Scan for the cell matching the given text and deliver its [X, Y] coordinate at center. 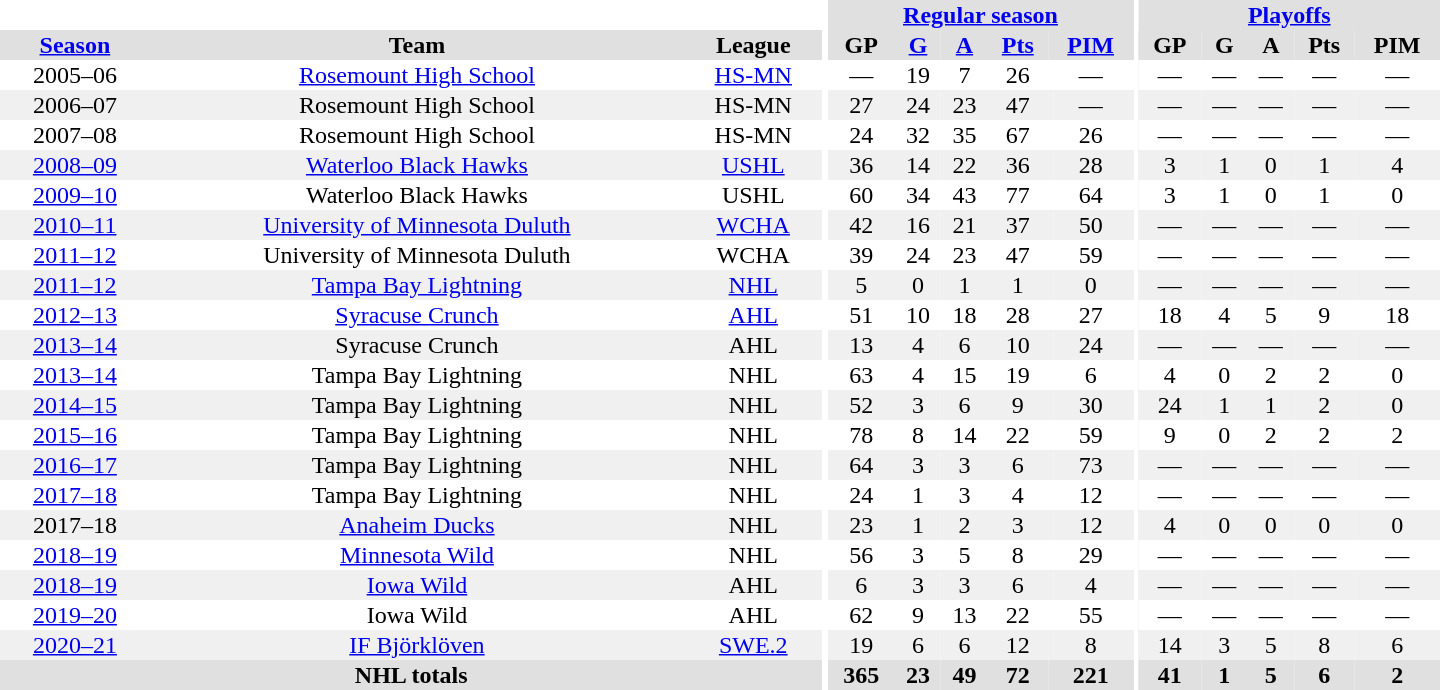
Season [75, 45]
41 [1170, 675]
73 [1091, 465]
30 [1091, 405]
63 [862, 375]
43 [964, 195]
16 [918, 225]
39 [862, 255]
221 [1091, 675]
60 [862, 195]
2012–13 [75, 315]
2006–07 [75, 105]
51 [862, 315]
35 [964, 135]
2009–10 [75, 195]
29 [1091, 555]
2008–09 [75, 165]
2007–08 [75, 135]
League [753, 45]
32 [918, 135]
77 [1018, 195]
78 [862, 435]
Playoffs [1290, 15]
15 [964, 375]
Regular season [981, 15]
Team [417, 45]
7 [964, 75]
21 [964, 225]
2005–06 [75, 75]
67 [1018, 135]
34 [918, 195]
62 [862, 615]
52 [862, 405]
2015–16 [75, 435]
2010–11 [75, 225]
50 [1091, 225]
IF Björklöven [417, 645]
365 [862, 675]
55 [1091, 615]
Anaheim Ducks [417, 525]
37 [1018, 225]
56 [862, 555]
Minnesota Wild [417, 555]
2019–20 [75, 615]
NHL totals [411, 675]
2016–17 [75, 465]
2014–15 [75, 405]
49 [964, 675]
SWE.2 [753, 645]
42 [862, 225]
2020–21 [75, 645]
72 [1018, 675]
